Provide the (X, Y) coordinate of the cell's center where the given text is located.  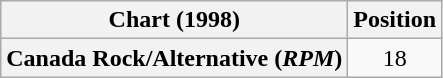
18 (395, 58)
Position (395, 20)
Canada Rock/Alternative (RPM) (174, 58)
Chart (1998) (174, 20)
